Detect which cell encompasses the target text, then output its (x, y) center coordinate. 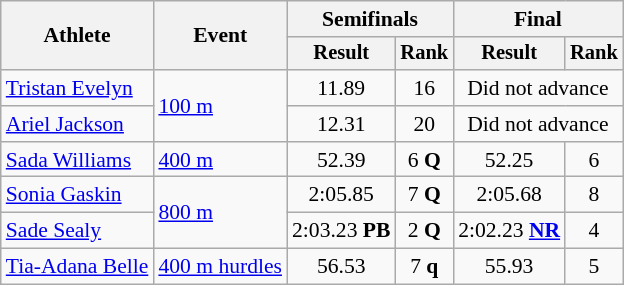
Event (220, 36)
55.93 (509, 267)
20 (424, 124)
2:05.68 (509, 195)
8 (594, 195)
Sada Williams (78, 160)
Sade Sealy (78, 231)
Semifinals (370, 19)
Athlete (78, 36)
7 Q (424, 195)
6 Q (424, 160)
800 m (220, 212)
Final (538, 19)
100 m (220, 106)
4 (594, 231)
6 (594, 160)
2:05.85 (341, 195)
Tia-Adana Belle (78, 267)
52.25 (509, 160)
16 (424, 88)
52.39 (341, 160)
Tristan Evelyn (78, 88)
11.89 (341, 88)
400 m (220, 160)
400 m hurdles (220, 267)
5 (594, 267)
12.31 (341, 124)
Sonia Gaskin (78, 195)
7 q (424, 267)
2:02.23 NR (509, 231)
2:03.23 PB (341, 231)
Ariel Jackson (78, 124)
2 Q (424, 231)
56.53 (341, 267)
